Find where the given text appears and provide that cell's center as [x, y] coordinate. 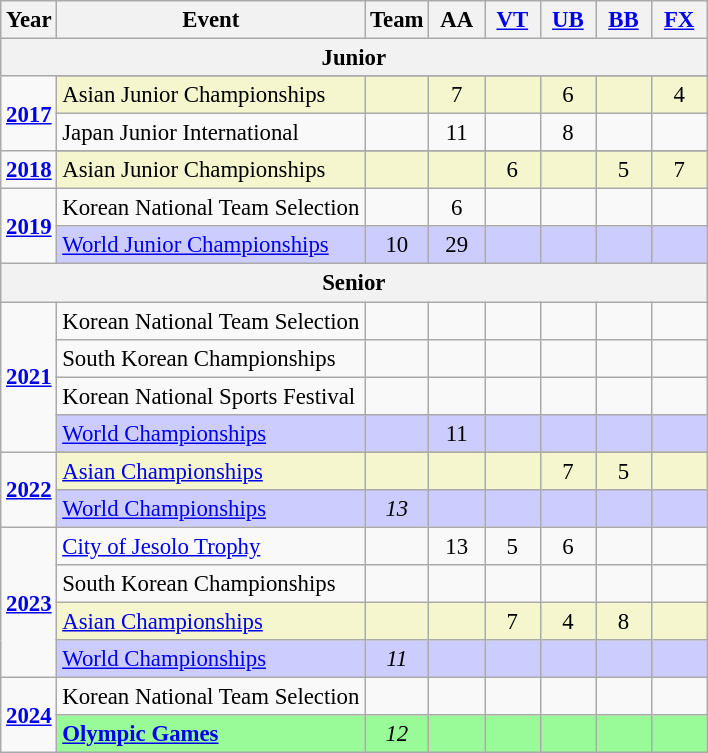
Korean National Sports Festival [211, 396]
Senior [354, 283]
10 [397, 245]
Year [29, 20]
Japan Junior International [211, 133]
2019 [29, 226]
Junior [354, 58]
Event [211, 20]
2024 [29, 716]
BB [624, 20]
2021 [29, 377]
2018 [29, 170]
2023 [29, 602]
2017 [29, 114]
2022 [29, 490]
VT [512, 20]
City of Jesolo Trophy [211, 546]
12 [397, 734]
Team [397, 20]
World Junior Championships [211, 245]
AA [457, 20]
Olympic Games [211, 734]
UB [568, 20]
29 [457, 245]
FX [679, 20]
